Output the (X, Y) coordinate of the center of the cell containing the given text.  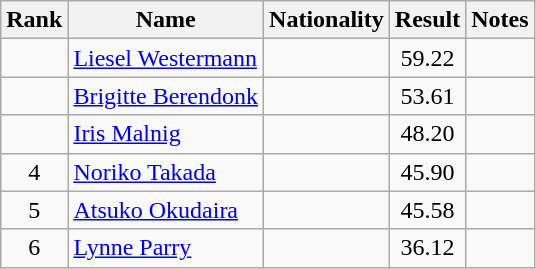
Rank (34, 20)
5 (34, 210)
4 (34, 172)
Result (427, 20)
Brigitte Berendonk (166, 96)
48.20 (427, 134)
Atsuko Okudaira (166, 210)
Liesel Westermann (166, 58)
Name (166, 20)
Iris Malnig (166, 134)
Notes (500, 20)
53.61 (427, 96)
59.22 (427, 58)
Noriko Takada (166, 172)
Nationality (327, 20)
45.90 (427, 172)
36.12 (427, 248)
45.58 (427, 210)
6 (34, 248)
Lynne Parry (166, 248)
